Output the [x, y] coordinate of the center of the cell containing the given text.  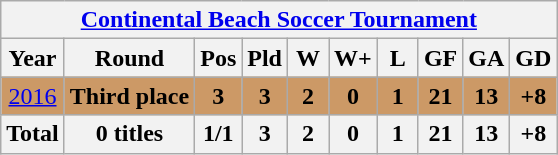
0 titles [129, 134]
GA [486, 58]
GF [440, 58]
Total [33, 134]
1/1 [218, 134]
Third place [129, 96]
2016 [33, 96]
Pos [218, 58]
W+ [354, 58]
Pld [265, 58]
GD [534, 58]
W [308, 58]
Round [129, 58]
Year [33, 58]
L [398, 58]
Continental Beach Soccer Tournament [279, 20]
